Detect which cell encompasses the target text, then output its (X, Y) center coordinate. 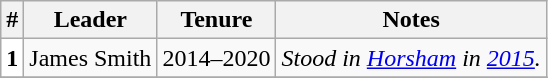
James Smith (90, 58)
Stood in Horsham in 2015. (411, 58)
# (12, 20)
Notes (411, 20)
Tenure (216, 20)
1 (12, 58)
Leader (90, 20)
2014–2020 (216, 58)
